Provide the [x, y] coordinate of the cell's center where the given text is located.  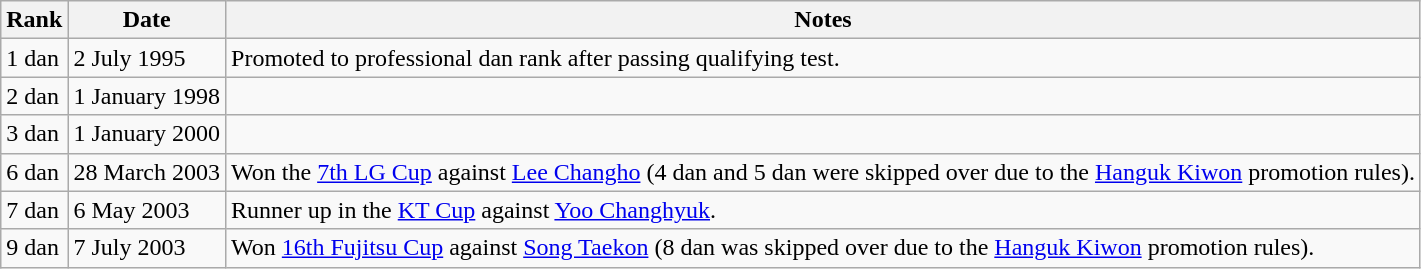
9 dan [34, 248]
2 dan [34, 96]
6 May 2003 [147, 210]
3 dan [34, 134]
Date [147, 20]
6 dan [34, 172]
Rank [34, 20]
7 July 2003 [147, 248]
1 January 2000 [147, 134]
7 dan [34, 210]
2 July 1995 [147, 58]
Runner up in the KT Cup against Yoo Changhyuk. [824, 210]
28 March 2003 [147, 172]
Won the 7th LG Cup against Lee Changho (4 dan and 5 dan were skipped over due to the Hanguk Kiwon promotion rules). [824, 172]
Notes [824, 20]
Promoted to professional dan rank after passing qualifying test. [824, 58]
1 dan [34, 58]
1 January 1998 [147, 96]
Won 16th Fujitsu Cup against Song Taekon (8 dan was skipped over due to the Hanguk Kiwon promotion rules). [824, 248]
